Pinpoint the cell where the given text exists, returning its (X, Y) midpoint coordinate. 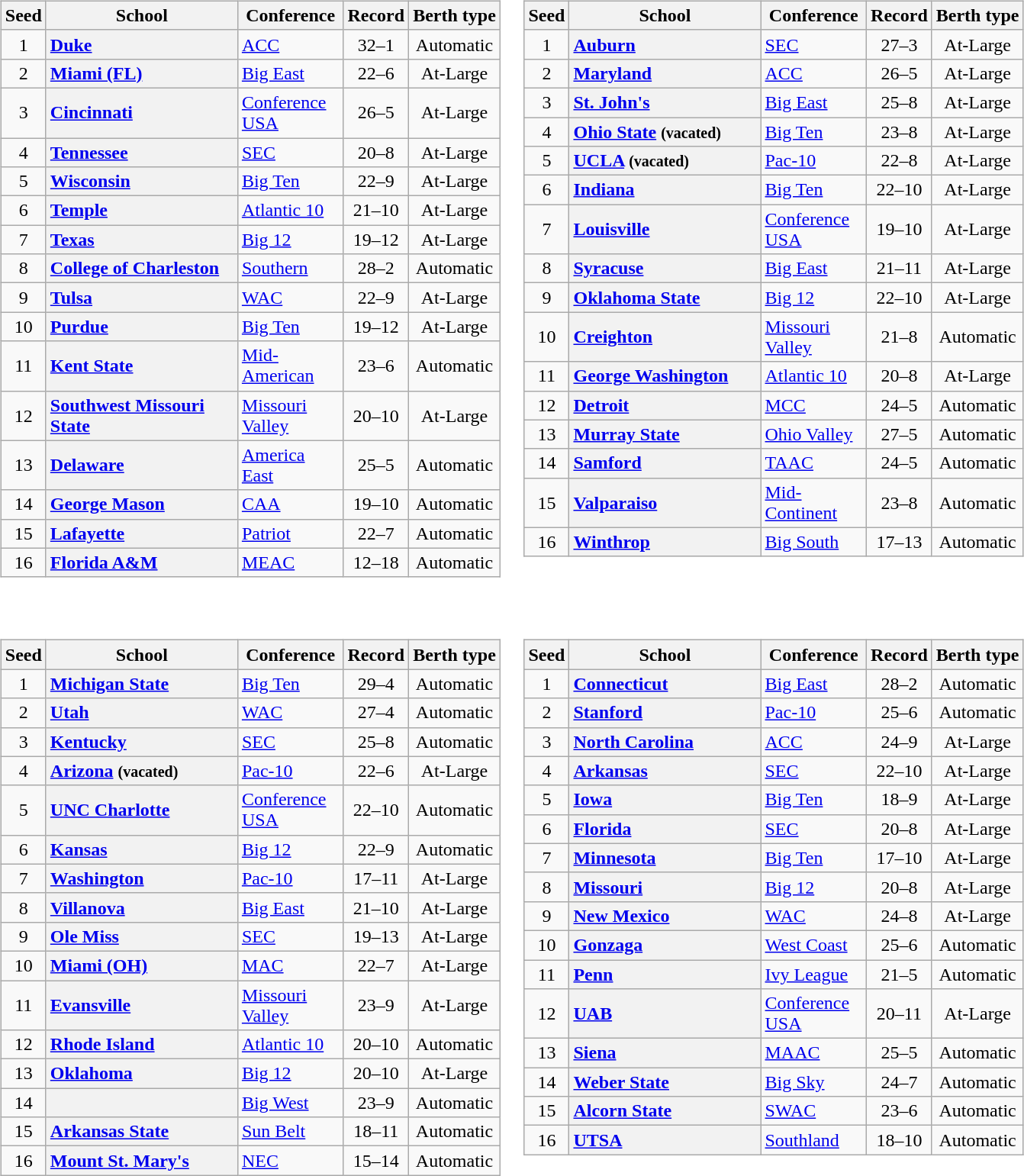
Ivy League (813, 975)
America East (290, 466)
Louisville (665, 229)
27–3 (900, 44)
UTSA (665, 1140)
Big Sky (813, 1082)
19–13 (376, 936)
Florida (665, 829)
Iowa (665, 800)
21–5 (900, 975)
Michigan State (142, 684)
Sun Belt (290, 1132)
Big West (290, 1103)
Mid-Continent (813, 502)
15–14 (376, 1161)
Ohio Valley (813, 434)
Penn (665, 975)
George Washington (665, 376)
Arkansas State (142, 1132)
North Carolina (665, 742)
Kansas (142, 849)
Villanova (142, 907)
Southern (290, 269)
17–11 (376, 878)
Creighton (665, 337)
Syracuse (665, 269)
Miami (OH) (142, 965)
Big South (813, 542)
Minnesota (665, 858)
Delaware (142, 466)
MCC (813, 405)
Duke (142, 44)
24–9 (900, 742)
Arizona (vacated) (142, 771)
College of Charleston (142, 269)
21–11 (900, 269)
Oklahoma State (665, 298)
24–8 (900, 916)
Purdue (142, 327)
Detroit (665, 405)
Southland (813, 1140)
Auburn (665, 44)
Florida A&M (142, 562)
New Mexico (665, 916)
Siena (665, 1053)
Kent State (142, 366)
Murray State (665, 434)
18–9 (900, 800)
27–4 (376, 713)
MAC (290, 965)
Temple (142, 211)
24–7 (900, 1082)
George Mason (142, 504)
Evansville (142, 1004)
Rhode Island (142, 1045)
UAB (665, 1013)
Weber State (665, 1082)
Kentucky (142, 742)
Winthrop (665, 542)
MEAC (290, 562)
Wisconsin (142, 182)
Ole Miss (142, 936)
TAAC (813, 463)
17–10 (900, 858)
Lafayette (142, 533)
St. John's (665, 102)
CAA (290, 504)
MAAC (813, 1053)
UCLA (vacated) (665, 161)
Arkansas (665, 771)
NEC (290, 1161)
Maryland (665, 73)
12–18 (376, 562)
Valparaiso (665, 502)
32–1 (376, 44)
22–8 (900, 161)
UNC Charlotte (142, 810)
Oklahoma (142, 1074)
Southwest Missouri State (142, 415)
18–10 (900, 1140)
Samford (665, 463)
Mid-American (290, 366)
Utah (142, 713)
SWAC (813, 1111)
Stanford (665, 713)
Washington (142, 878)
Tennessee (142, 152)
27–5 (900, 434)
18–11 (376, 1132)
West Coast (813, 945)
Connecticut (665, 684)
20–11 (900, 1013)
Miami (FL) (142, 73)
17–13 (900, 542)
Missouri (665, 887)
Texas (142, 240)
Gonzaga (665, 945)
Patriot (290, 533)
21–8 (900, 337)
Ohio State (vacated) (665, 132)
Indiana (665, 190)
Alcorn State (665, 1111)
Tulsa (142, 298)
Mount St. Mary's (142, 1161)
29–4 (376, 684)
Cincinnati (142, 113)
